Capture the cell that displays the provided text and extract its (x, y) central coordinate. 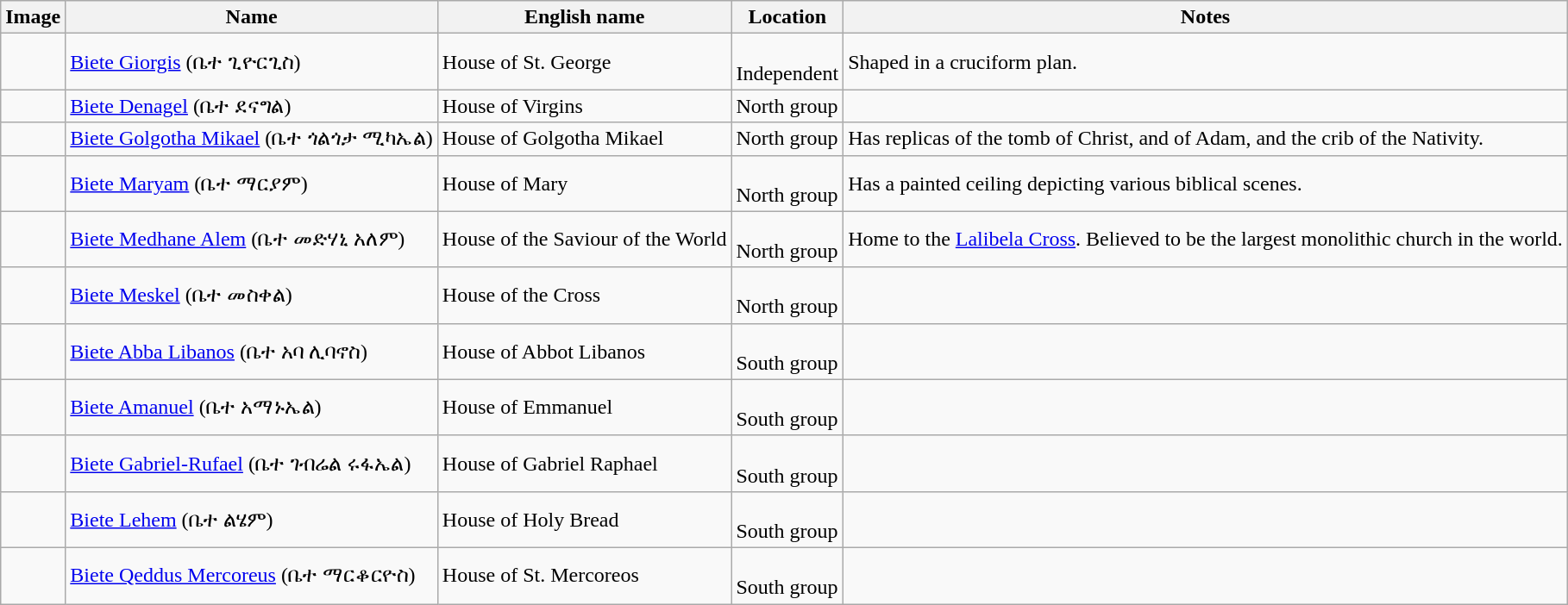
Independent (787, 62)
Notes (1206, 17)
Biete Golgotha Mikael (ቤተ ጎልጎታ ሚካኤል) (252, 139)
House of the Cross (585, 295)
Location (787, 17)
Biete Maryam (ቤተ ማርያም) (252, 183)
Biete Abba Libanos (ቤተ አባ ሊባኖስ) (252, 352)
Biete Denagel (ቤተ ደናግል) (252, 106)
Biete Qeddus Mercoreus (ቤተ ማርቆርዮስ) (252, 576)
Image (33, 17)
House of Virgins (585, 106)
English name (585, 17)
Biete Gabriel-Rufael (ቤተ ገብሬል ሩፋኤል) (252, 464)
Has replicas of the tomb of Christ, and of Adam, and the crib of the Nativity. (1206, 139)
Biete Amanuel (ቤተ አማኑኤል) (252, 407)
Biete Medhane Alem (ቤተ መድሃኒ አለም) (252, 240)
Biete Lehem (ቤተ ልሄም) (252, 519)
Biete Meskel (ቤተ መስቀል) (252, 295)
House of Abbot Libanos (585, 352)
Has a painted ceiling depicting various biblical scenes. (1206, 183)
House of the Saviour of the World (585, 240)
House of St. George (585, 62)
House of Mary (585, 183)
Shaped in a cruciform plan. (1206, 62)
House of Holy Bread (585, 519)
Biete Giorgis (ቤተ ጊዮርጊስ) (252, 62)
Home to the Lalibela Cross. Believed to be the largest monolithic church in the world. (1206, 240)
House of Emmanuel (585, 407)
House of St. Mercoreos (585, 576)
House of Gabriel Raphael (585, 464)
Name (252, 17)
House of Golgotha Mikael (585, 139)
